Return the [x, y] coordinate for the center point of the cell that contains the specified text.  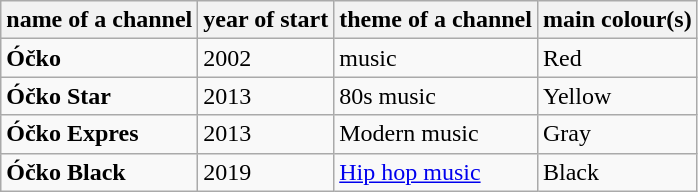
Yellow [617, 96]
Óčko [100, 58]
Óčko Black [100, 172]
Gray [617, 134]
Hip hop music [436, 172]
Red [617, 58]
2019 [266, 172]
Modern music [436, 134]
theme of a channel [436, 20]
Black [617, 172]
year of start [266, 20]
2002 [266, 58]
name of a channel [100, 20]
Óčko Expres [100, 134]
80s music [436, 96]
main colour(s) [617, 20]
music [436, 58]
Óčko Star [100, 96]
